Detect which cell encompasses the target text, then output its [X, Y] center coordinate. 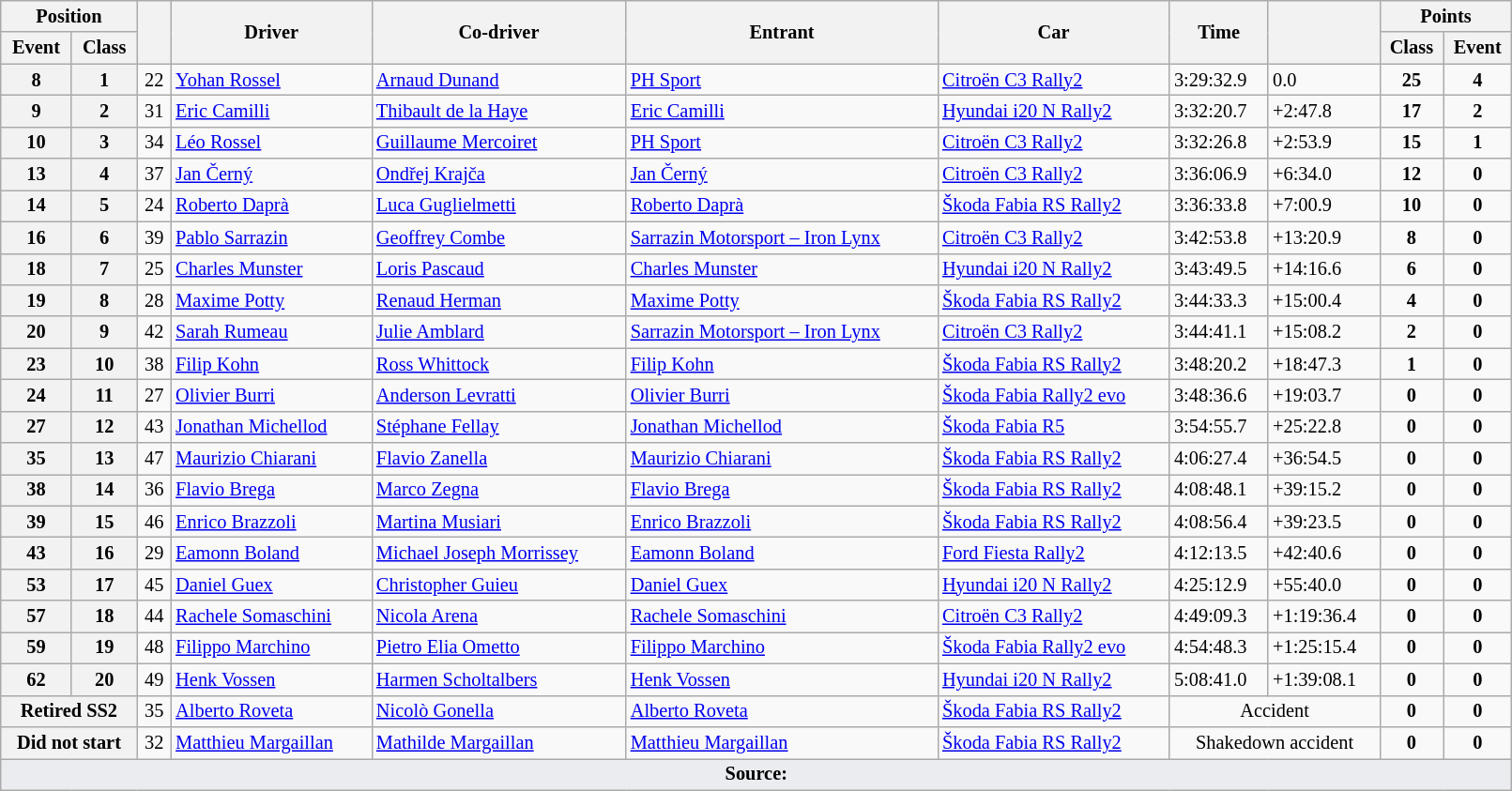
+1:19:36.4 [1323, 616]
Julie Amblard [499, 332]
+25:22.8 [1323, 427]
4:49:09.3 [1218, 616]
37 [154, 175]
4:12:13.5 [1218, 553]
53 [36, 585]
Position [69, 16]
3 [104, 143]
3:44:33.3 [1218, 300]
Sarah Rumeau [271, 332]
Accident [1275, 711]
Did not start [69, 742]
Driver [271, 32]
+36:54.5 [1323, 459]
4:54:48.3 [1218, 647]
47 [154, 459]
+15:00.4 [1323, 300]
Guillaume Mercoiret [499, 143]
28 [154, 300]
Car [1053, 32]
+14:16.6 [1323, 269]
48 [154, 647]
Ross Whittock [499, 364]
3:32:26.8 [1218, 143]
3:32:20.7 [1218, 111]
+6:34.0 [1323, 175]
11 [104, 395]
0.0 [1323, 80]
+55:40.0 [1323, 585]
+39:23.5 [1323, 522]
Nicolò Gonella [499, 711]
57 [36, 616]
Ondřej Krajča [499, 175]
+1:39:08.1 [1323, 679]
Geoffrey Combe [499, 237]
Martina Musiari [499, 522]
4:08:48.1 [1218, 490]
42 [154, 332]
3:48:36.6 [1218, 395]
Michael Joseph Morrissey [499, 553]
3:36:33.8 [1218, 205]
7 [104, 269]
Source: [756, 774]
59 [36, 647]
62 [36, 679]
Stéphane Fellay [499, 427]
5 [104, 205]
+19:03.7 [1323, 395]
Luca Guglielmetti [499, 205]
4:25:12.9 [1218, 585]
31 [154, 111]
3:29:32.9 [1218, 80]
Arnaud Dunand [499, 80]
23 [36, 364]
Retired SS2 [69, 711]
Yohan Rossel [271, 80]
4:08:56.4 [1218, 522]
Marco Zegna [499, 490]
+1:25:15.4 [1323, 647]
3:54:55.7 [1218, 427]
Entrant [782, 32]
5:08:41.0 [1218, 679]
Loris Pascaud [499, 269]
34 [154, 143]
3:43:49.5 [1218, 269]
Flavio Zanella [499, 459]
Time [1218, 32]
Co-driver [499, 32]
+42:40.6 [1323, 553]
Ford Fiesta Rally2 [1053, 553]
Shakedown accident [1275, 742]
Points [1445, 16]
Harmen Scholtalbers [499, 679]
22 [154, 80]
Mathilde Margaillan [499, 742]
+39:15.2 [1323, 490]
29 [154, 553]
46 [154, 522]
32 [154, 742]
Škoda Fabia R5 [1053, 427]
36 [154, 490]
+2:47.8 [1323, 111]
+13:20.9 [1323, 237]
45 [154, 585]
3:36:06.9 [1218, 175]
Léo Rossel [271, 143]
3:48:20.2 [1218, 364]
+2:53.9 [1323, 143]
Nicola Arena [499, 616]
Christopher Guieu [499, 585]
3:42:53.8 [1218, 237]
Thibault de la Haye [499, 111]
Renaud Herman [499, 300]
Pietro Elia Ometto [499, 647]
Pablo Sarrazin [271, 237]
3:44:41.1 [1218, 332]
+18:47.3 [1323, 364]
+15:08.2 [1323, 332]
Anderson Levratti [499, 395]
44 [154, 616]
+7:00.9 [1323, 205]
49 [154, 679]
4:06:27.4 [1218, 459]
